Determine the (X, Y) coordinate at the center of the cell enclosing the given text.  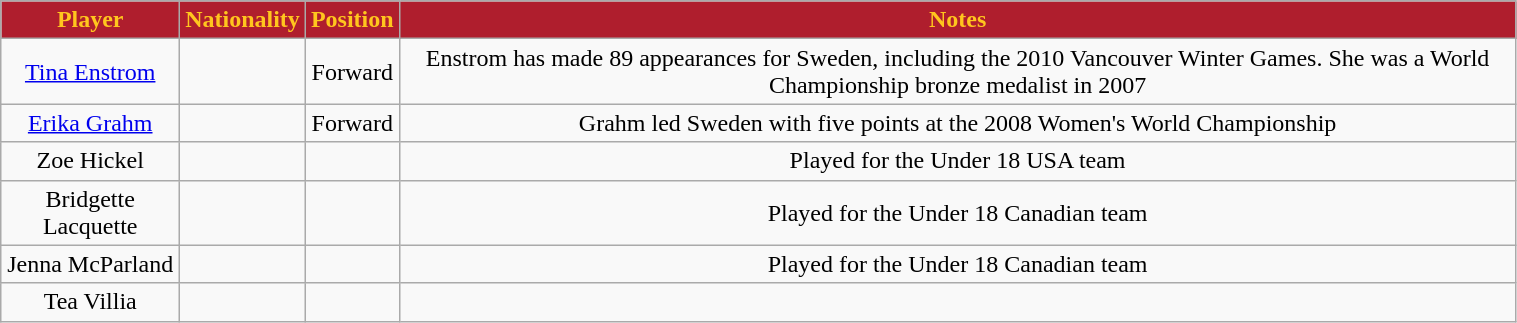
Played for the Under 18 USA team (958, 161)
Player (90, 20)
Zoe Hickel (90, 161)
Tina Enstrom (90, 72)
Nationality (243, 20)
Grahm led Sweden with five points at the 2008 Women's World Championship (958, 123)
Position (352, 20)
Jenna McParland (90, 264)
Enstrom has made 89 appearances for Sweden, including the 2010 Vancouver Winter Games. She was a World Championship bronze medalist in 2007 (958, 72)
Erika Grahm (90, 123)
Tea Villia (90, 302)
Notes (958, 20)
Bridgette Lacquette (90, 212)
